Extract the (x, y) coordinate from the center of the cell holding the provided text.  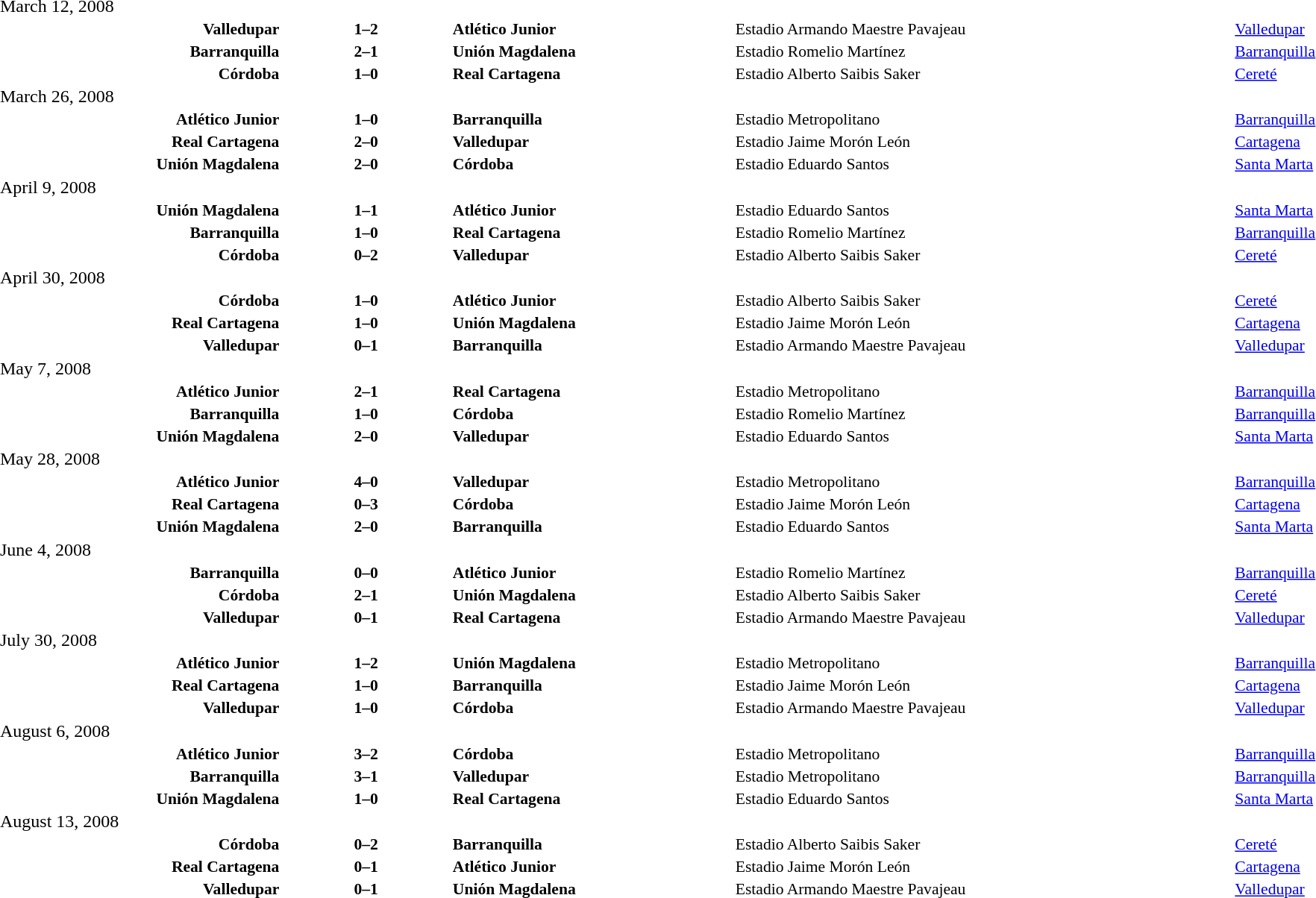
0–3 (366, 504)
1–1 (366, 210)
0–0 (366, 573)
4–0 (366, 482)
3–1 (366, 776)
3–2 (366, 753)
